Determine the (x, y) coordinate at the center of the cell enclosing the given text.  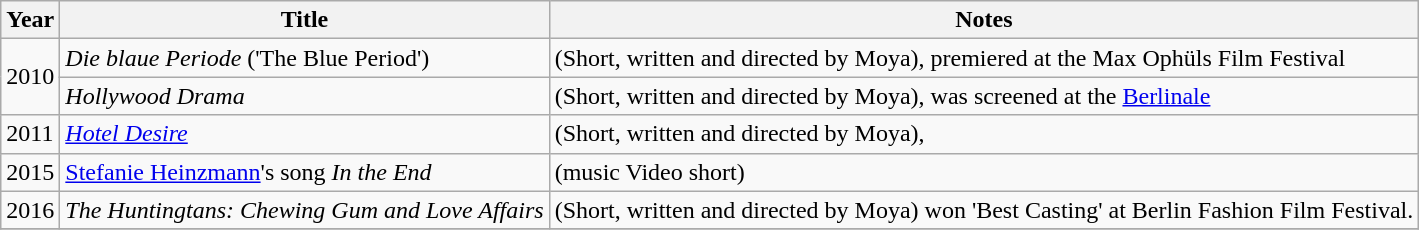
Die blaue Periode ('The Blue Period') (304, 58)
(Short, written and directed by Moya), (984, 134)
(music Video short) (984, 172)
Stefanie Heinzmann's song In the End (304, 172)
2010 (30, 77)
Hollywood Drama (304, 96)
Title (304, 20)
(Short, written and directed by Moya) won 'Best Casting' at Berlin Fashion Film Festival. (984, 210)
(Short, written and directed by Moya), was screened at the Berlinale (984, 96)
The Huntingtans: Chewing Gum and Love Affairs (304, 210)
2016 (30, 210)
2015 (30, 172)
2011 (30, 134)
Hotel Desire (304, 134)
Year (30, 20)
(Short, written and directed by Moya), premiered at the Max Ophüls Film Festival (984, 58)
Notes (984, 20)
